Determine the (x, y) coordinate at the center of the cell enclosing the given text.  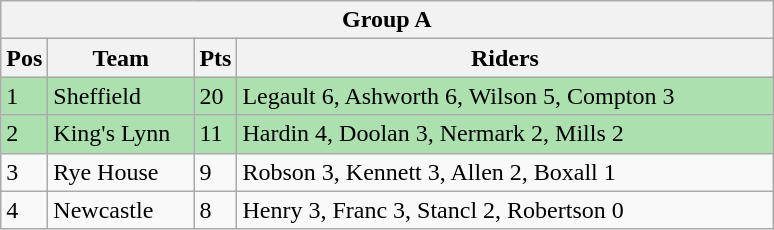
11 (216, 134)
Henry 3, Franc 3, Stancl 2, Robertson 0 (505, 210)
2 (24, 134)
8 (216, 210)
Legault 6, Ashworth 6, Wilson 5, Compton 3 (505, 96)
Pos (24, 58)
Riders (505, 58)
Group A (387, 20)
Rye House (121, 172)
1 (24, 96)
Hardin 4, Doolan 3, Nermark 2, Mills 2 (505, 134)
9 (216, 172)
20 (216, 96)
Sheffield (121, 96)
4 (24, 210)
Pts (216, 58)
King's Lynn (121, 134)
Newcastle (121, 210)
Robson 3, Kennett 3, Allen 2, Boxall 1 (505, 172)
3 (24, 172)
Team (121, 58)
